For the text-containing cell, return its midpoint in (x, y) coordinate format. 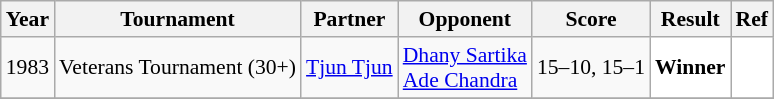
Opponent (465, 19)
Tjun Tjun (350, 68)
Partner (350, 19)
1983 (28, 68)
15–10, 15–1 (591, 68)
Winner (690, 68)
Veterans Tournament (30+) (178, 68)
Dhany Sartika Ade Chandra (465, 68)
Tournament (178, 19)
Year (28, 19)
Score (591, 19)
Result (690, 19)
Ref (751, 19)
